Return [x, y] of the center of cell containing provided text 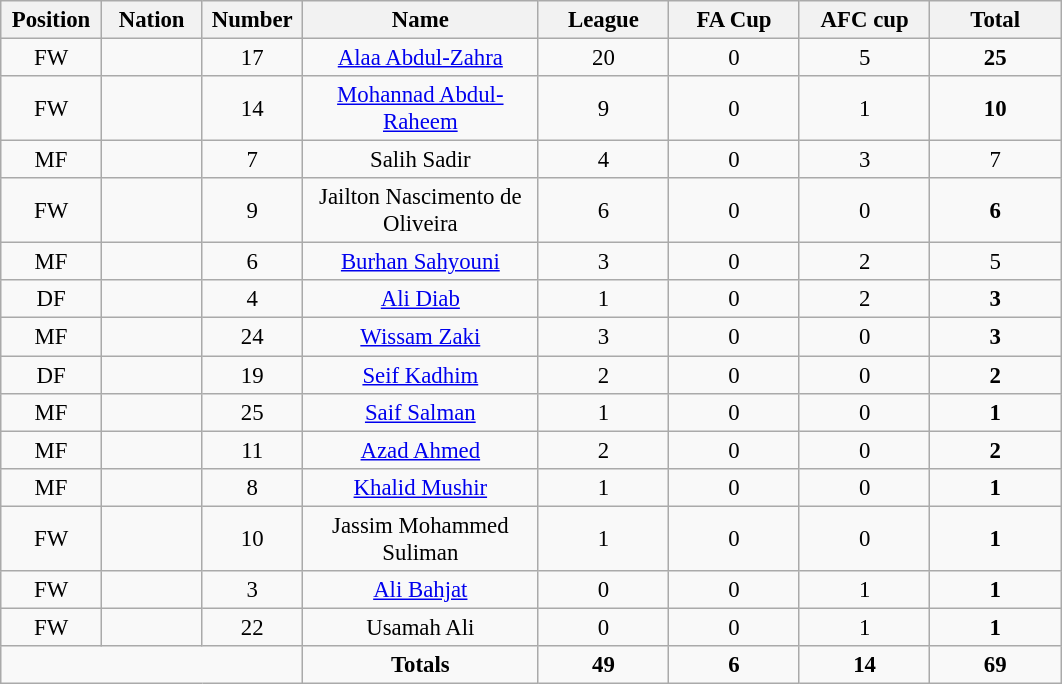
Azad Ahmed [421, 450]
Name [421, 20]
Position [52, 20]
AFC cup [864, 20]
24 [252, 337]
Jailton Nascimento de Oliveira [421, 210]
Wissam Zaki [421, 337]
49 [604, 665]
Number [252, 20]
19 [252, 375]
17 [252, 58]
69 [996, 665]
League [604, 20]
Seif Kadhim [421, 375]
FA Cup [734, 20]
Mohannad Abdul-Raheem [421, 108]
Totals [421, 665]
Ali Bahjat [421, 590]
Khalid Mushir [421, 487]
8 [252, 487]
Jassim Mohammed Suliman [421, 538]
11 [252, 450]
Alaa Abdul-Zahra [421, 58]
Nation [152, 20]
20 [604, 58]
Total [996, 20]
Burhan Sahyouni [421, 262]
Salih Sadir [421, 160]
Usamah Ali [421, 627]
22 [252, 627]
Saif Salman [421, 412]
Ali Diab [421, 299]
